Capture the cell that displays the provided text and extract its [x, y] central coordinate. 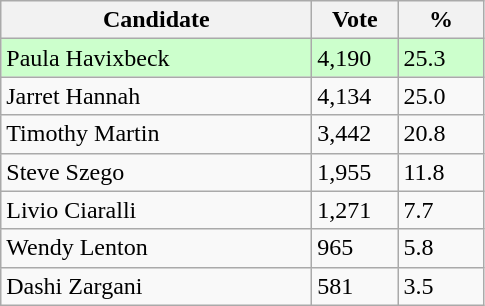
Steve Szego [156, 172]
965 [355, 248]
Vote [355, 20]
581 [355, 286]
7.7 [441, 210]
Paula Havixbeck [156, 58]
Timothy Martin [156, 134]
11.8 [441, 172]
Jarret Hannah [156, 96]
25.3 [441, 58]
Wendy Lenton [156, 248]
3.5 [441, 286]
4,134 [355, 96]
25.0 [441, 96]
Livio Ciaralli [156, 210]
1,955 [355, 172]
1,271 [355, 210]
% [441, 20]
Candidate [156, 20]
Dashi Zargani [156, 286]
20.8 [441, 134]
4,190 [355, 58]
3,442 [355, 134]
5.8 [441, 248]
